Determine the (X, Y) coordinate at the center of the cell enclosing the given text.  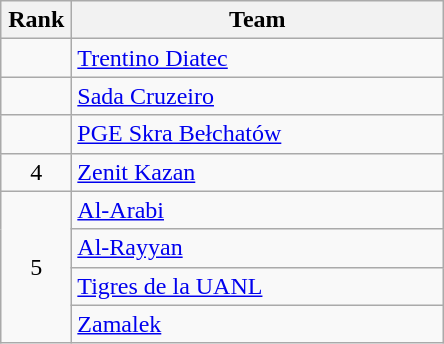
Team (258, 20)
4 (36, 172)
Zamalek (258, 324)
Rank (36, 20)
5 (36, 267)
Trentino Diatec (258, 58)
Al-Rayyan (258, 248)
Al-Arabi (258, 210)
PGE Skra Bełchatów (258, 134)
Sada Cruzeiro (258, 96)
Tigres de la UANL (258, 286)
Zenit Kazan (258, 172)
